Pinpoint the cell where the given text exists, returning its (x, y) midpoint coordinate. 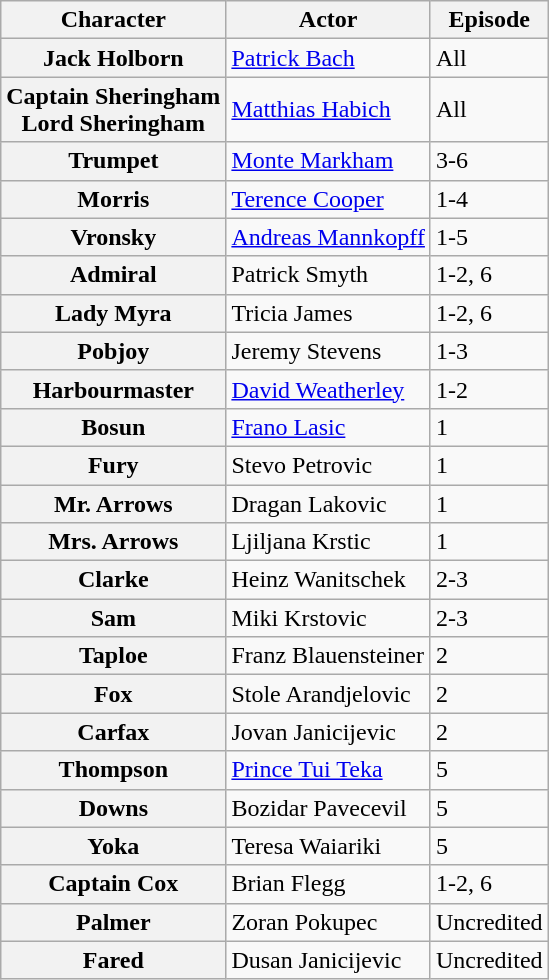
Ljiljana Krstic (328, 542)
Clarke (114, 580)
Brian Flegg (328, 884)
1-5 (489, 237)
Miki Krstovic (328, 618)
Jack Holborn (114, 58)
Captain SheringhamLord Sheringham (114, 110)
David Weatherley (328, 389)
Lady Myra (114, 313)
Matthias Habich (328, 110)
Pobjoy (114, 351)
Morris (114, 199)
Palmer (114, 922)
Fared (114, 960)
Terence Cooper (328, 199)
Vronsky (114, 237)
Harbourmaster (114, 389)
Yoka (114, 846)
Sam (114, 618)
Downs (114, 808)
Trumpet (114, 161)
Heinz Wanitschek (328, 580)
Mrs. Arrows (114, 542)
Character (114, 20)
Dragan Lakovic (328, 503)
Bozidar Pavecevil (328, 808)
Dusan Janicijevic (328, 960)
Jovan Janicijevic (328, 732)
Monte Markham (328, 161)
Stole Arandjelovic (328, 694)
Bosun (114, 427)
Fox (114, 694)
Teresa Waiariki (328, 846)
Franz Blauensteiner (328, 656)
1-3 (489, 351)
Prince Tui Teka (328, 770)
Zoran Pokupec (328, 922)
Stevo Petrovic (328, 465)
Taploe (114, 656)
Captain Cox (114, 884)
Mr. Arrows (114, 503)
Andreas Mannkopff (328, 237)
Episode (489, 20)
3-6 (489, 161)
Admiral (114, 275)
Actor (328, 20)
1-2 (489, 389)
Patrick Bach (328, 58)
Fury (114, 465)
Thompson (114, 770)
Frano Lasic (328, 427)
Tricia James (328, 313)
Jeremy Stevens (328, 351)
1-4 (489, 199)
Patrick Smyth (328, 275)
Carfax (114, 732)
